Return (X, Y) of the center of cell containing provided text 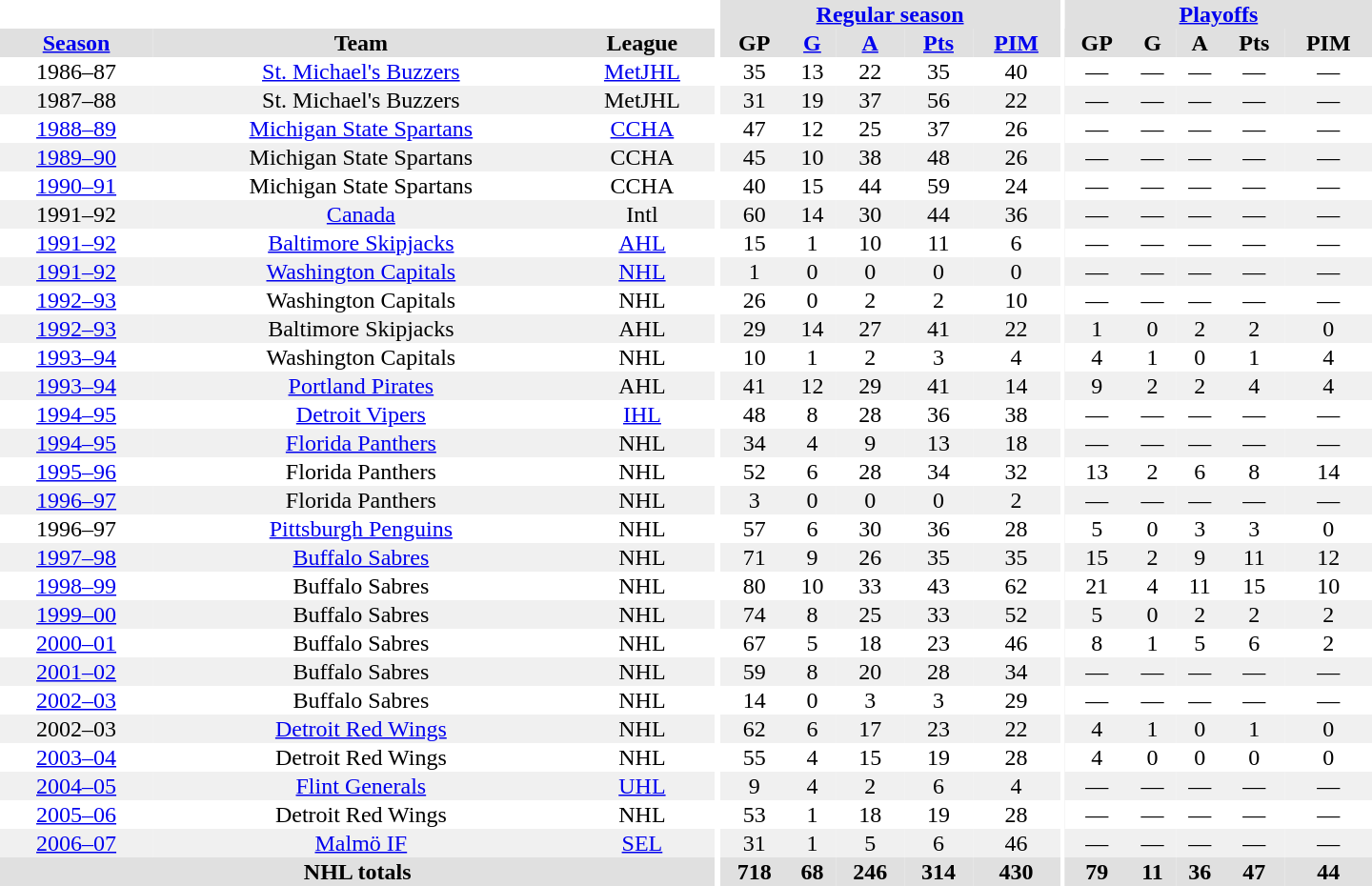
430 (1016, 872)
56 (938, 100)
1998–99 (76, 586)
79 (1098, 872)
SEL (642, 843)
Season (76, 43)
43 (938, 586)
67 (755, 643)
68 (813, 872)
Pittsburgh Penguins (360, 529)
League (642, 43)
2000–01 (76, 643)
Portland Pirates (360, 386)
80 (755, 586)
718 (755, 872)
Flint Generals (360, 786)
Team (360, 43)
1986–87 (76, 71)
Malmö IF (360, 843)
Canada (360, 214)
2006–07 (76, 843)
1987–88 (76, 100)
17 (870, 729)
Regular season (890, 14)
53 (755, 815)
1988–89 (76, 129)
1990–91 (76, 186)
246 (870, 872)
UHL (642, 786)
32 (1016, 472)
71 (755, 557)
1995–96 (76, 472)
Intl (642, 214)
1999–00 (76, 614)
NHL totals (357, 872)
Detroit Vipers (360, 414)
2005–06 (76, 815)
314 (938, 872)
45 (755, 157)
55 (755, 757)
Playoffs (1219, 14)
24 (1016, 186)
1989–90 (76, 157)
57 (755, 529)
74 (755, 614)
2001–02 (76, 672)
2004–05 (76, 786)
IHL (642, 414)
20 (870, 672)
21 (1098, 586)
60 (755, 214)
27 (870, 329)
1997–98 (76, 557)
2003–04 (76, 757)
